Extract the [X, Y] coordinate from the center of the cell holding the provided text.  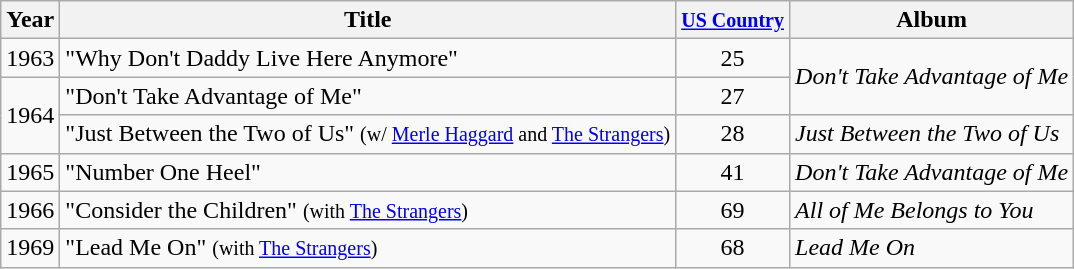
1965 [30, 172]
All of Me Belongs to You [932, 210]
28 [733, 134]
"Lead Me On" (with The Strangers) [368, 248]
Just Between the Two of Us [932, 134]
1969 [30, 248]
"Don't Take Advantage of Me" [368, 96]
"Consider the Children" (with The Strangers) [368, 210]
"Number One Heel" [368, 172]
Lead Me On [932, 248]
"Why Don't Daddy Live Here Anymore" [368, 58]
"Just Between the Two of Us" (w/ Merle Haggard and The Strangers) [368, 134]
41 [733, 172]
69 [733, 210]
Album [932, 20]
Title [368, 20]
27 [733, 96]
1966 [30, 210]
68 [733, 248]
25 [733, 58]
1963 [30, 58]
Year [30, 20]
US Country [733, 20]
1964 [30, 115]
